Provide the (X, Y) coordinate of the cell's center where the given text is located.  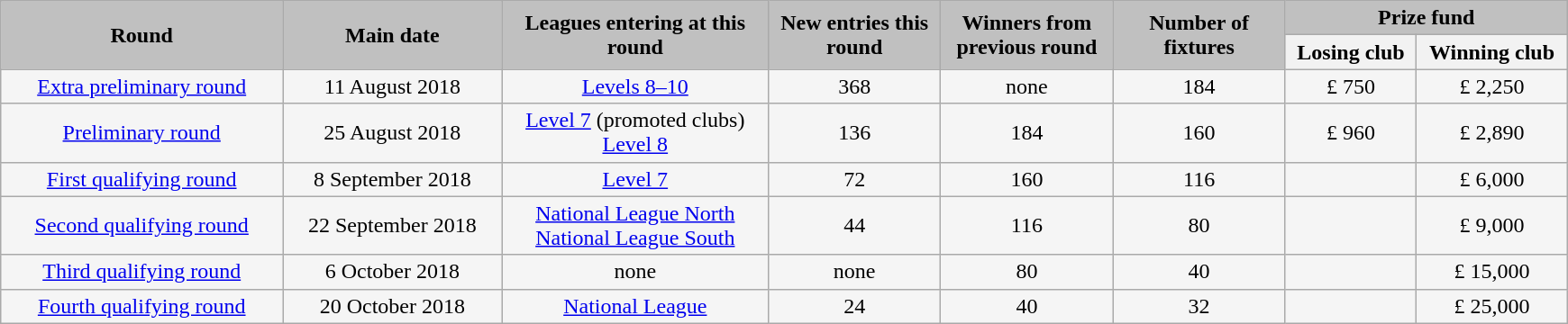
Levels 8–10 (635, 86)
11 August 2018 (393, 86)
£ 2,250 (1492, 86)
£ 9,000 (1492, 225)
Prize fund (1426, 18)
Main date (393, 35)
72 (854, 179)
20 October 2018 (393, 306)
6 October 2018 (393, 272)
Level 7 (promoted clubs)Level 8 (635, 133)
Third qualifying round (142, 272)
Winning club (1492, 52)
£ 960 (1351, 133)
Losing club (1351, 52)
Number of fixtures (1199, 35)
New entries this round (854, 35)
£ 2,890 (1492, 133)
25 August 2018 (393, 133)
National League NorthNational League South (635, 225)
368 (854, 86)
First qualifying round (142, 179)
£ 750 (1351, 86)
£ 15,000 (1492, 272)
8 September 2018 (393, 179)
Winners from previous round (1027, 35)
Extra preliminary round (142, 86)
Level 7 (635, 179)
22 September 2018 (393, 225)
Fourth qualifying round (142, 306)
£ 25,000 (1492, 306)
Preliminary round (142, 133)
136 (854, 133)
Second qualifying round (142, 225)
24 (854, 306)
44 (854, 225)
Leagues entering at this round (635, 35)
32 (1199, 306)
Round (142, 35)
£ 6,000 (1492, 179)
National League (635, 306)
